Return [x, y] of the center of cell containing provided text 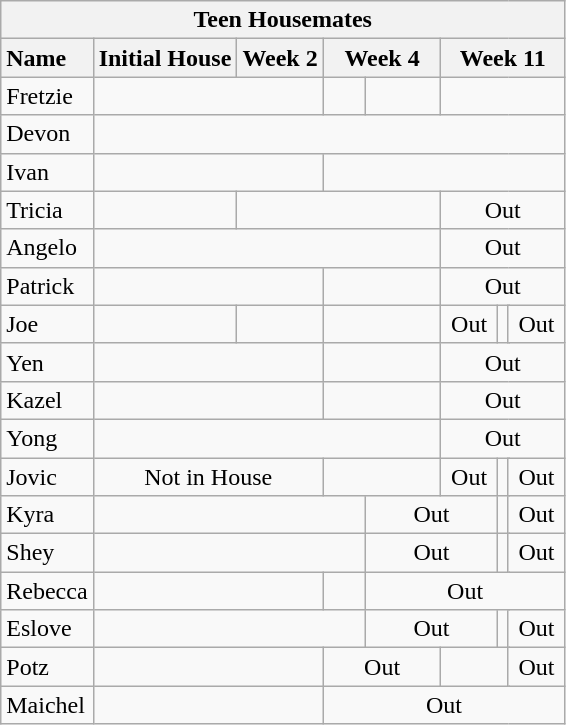
Jovic [47, 477]
Rebecca [47, 591]
Fretzie [47, 96]
Tricia [47, 210]
Week 4 [382, 58]
Week 2 [280, 58]
Patrick [47, 286]
Week 11 [503, 58]
Yong [47, 438]
Potz [47, 667]
Initial House [165, 58]
Joe [47, 324]
Kazel [47, 400]
Teen Housemates [283, 20]
Maichel [47, 705]
Not in House [208, 477]
Angelo [47, 248]
Yen [47, 362]
Devon [47, 134]
Shey [47, 553]
Ivan [47, 172]
Kyra [47, 515]
Name [47, 58]
Eslove [47, 629]
